Locate the cell with the specified text and output its [X, Y] center coordinate. 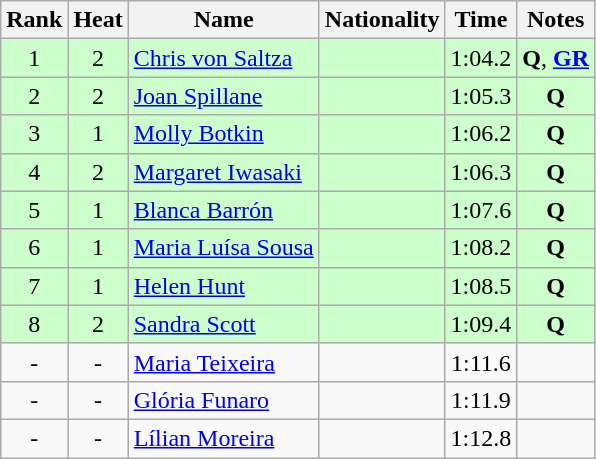
Blanca Barrón [224, 210]
Joan Spillane [224, 96]
1:08.2 [481, 248]
1:06.3 [481, 172]
Time [481, 20]
Glória Funaro [224, 400]
6 [34, 248]
1:04.2 [481, 58]
Molly Botkin [224, 134]
Name [224, 20]
1:07.6 [481, 210]
Q, GR [556, 58]
Nationality [382, 20]
Helen Hunt [224, 286]
8 [34, 324]
5 [34, 210]
1:06.2 [481, 134]
Notes [556, 20]
1:11.9 [481, 400]
Lílian Moreira [224, 438]
7 [34, 286]
Heat [98, 20]
Maria Luísa Sousa [224, 248]
1:12.8 [481, 438]
1:08.5 [481, 286]
Rank [34, 20]
1:11.6 [481, 362]
Margaret Iwasaki [224, 172]
Chris von Saltza [224, 58]
3 [34, 134]
4 [34, 172]
Sandra Scott [224, 324]
1:05.3 [481, 96]
1:09.4 [481, 324]
Maria Teixeira [224, 362]
